Extract the (x, y) coordinate from the center of the cell holding the provided text.  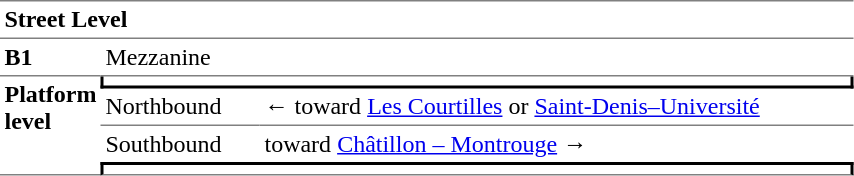
B1 (50, 58)
Mezzanine (478, 58)
Street Level (427, 20)
← toward Les Courtilles or Saint-Denis–Université (557, 107)
Northbound (180, 107)
toward Châtillon – Montrouge → (557, 144)
Southbound (180, 144)
Platform level (50, 126)
